For the text-containing cell, return its midpoint in [X, Y] coordinate format. 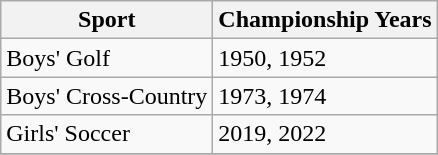
Girls' Soccer [107, 134]
Boys' Cross-Country [107, 96]
1973, 1974 [325, 96]
1950, 1952 [325, 58]
Sport [107, 20]
2019, 2022 [325, 134]
Boys' Golf [107, 58]
Championship Years [325, 20]
